Determine the (X, Y) coordinate at the center of the cell enclosing the given text.  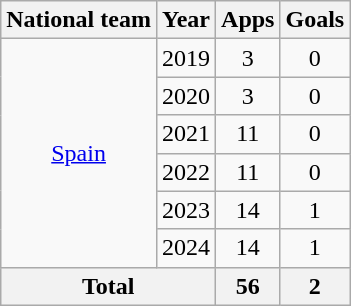
2019 (186, 58)
2021 (186, 134)
2024 (186, 248)
National team (79, 20)
Total (108, 286)
2020 (186, 96)
Goals (315, 20)
2023 (186, 210)
Spain (79, 153)
2 (315, 286)
56 (248, 286)
2022 (186, 172)
Year (186, 20)
Apps (248, 20)
